For the text-containing cell, return its midpoint in [X, Y] coordinate format. 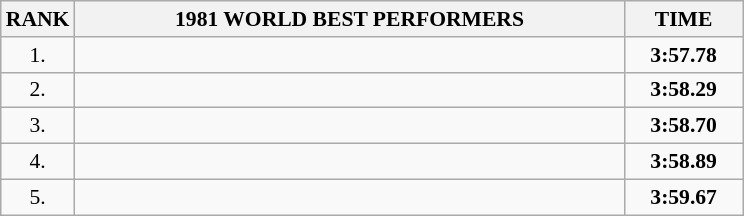
RANK [38, 19]
3. [38, 126]
3:58.89 [684, 162]
4. [38, 162]
3:57.78 [684, 55]
1. [38, 55]
3:59.67 [684, 197]
3:58.70 [684, 126]
5. [38, 197]
1981 WORLD BEST PERFORMERS [349, 19]
2. [38, 90]
TIME [684, 19]
3:58.29 [684, 90]
